Find where the given text appears and provide that cell's center as (X, Y) coordinate. 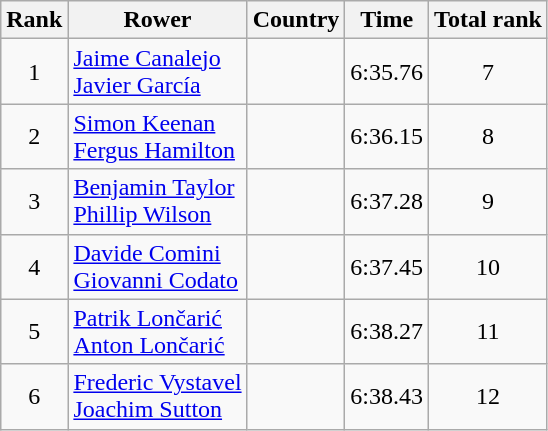
10 (488, 266)
12 (488, 396)
Frederic VystavelJoachim Sutton (158, 396)
6:35.76 (387, 72)
Rower (158, 20)
Time (387, 20)
5 (34, 332)
Davide CominiGiovanni Codato (158, 266)
6:37.45 (387, 266)
Country (296, 20)
6:37.28 (387, 202)
11 (488, 332)
Jaime CanalejoJavier García (158, 72)
Total rank (488, 20)
4 (34, 266)
1 (34, 72)
7 (488, 72)
Benjamin TaylorPhillip Wilson (158, 202)
6:36.15 (387, 136)
Rank (34, 20)
6 (34, 396)
3 (34, 202)
2 (34, 136)
Patrik LončarićAnton Lončarić (158, 332)
6:38.27 (387, 332)
6:38.43 (387, 396)
8 (488, 136)
9 (488, 202)
Simon KeenanFergus Hamilton (158, 136)
